Return the (X, Y) coordinate for the center point of the cell that contains the specified text.  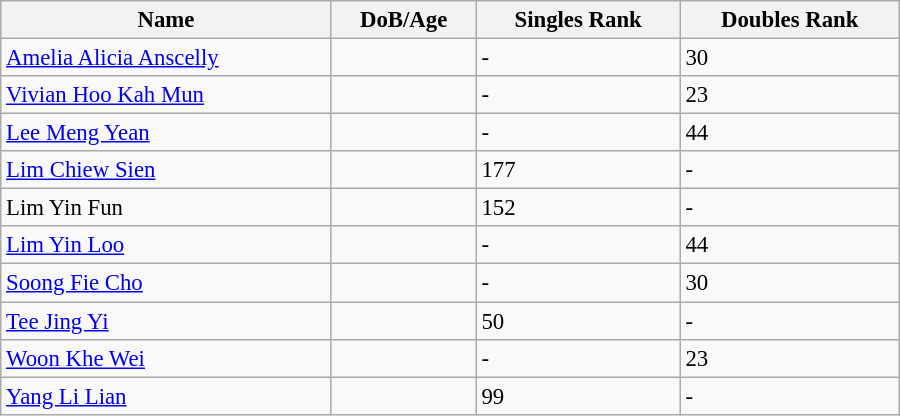
Doubles Rank (790, 20)
Yang Li Lian (166, 396)
Lim Yin Loo (166, 245)
Soong Fie Cho (166, 283)
Amelia Alicia Anscelly (166, 58)
Singles Rank (578, 20)
Woon Khe Wei (166, 358)
152 (578, 208)
Tee Jing Yi (166, 321)
99 (578, 396)
DoB/Age (404, 20)
Name (166, 20)
Lim Chiew Sien (166, 170)
50 (578, 321)
Lee Meng Yean (166, 133)
Lim Yin Fun (166, 208)
Vivian Hoo Kah Mun (166, 95)
177 (578, 170)
